Pinpoint the cell where the given text exists, returning its (x, y) midpoint coordinate. 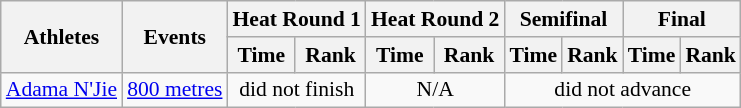
did not advance (622, 90)
Semifinal (563, 19)
Heat Round 2 (435, 19)
800 metres (174, 90)
Heat Round 1 (297, 19)
did not finish (297, 90)
N/A (435, 90)
Events (174, 36)
Athletes (62, 36)
Adama N'Jie (62, 90)
Final (682, 19)
